Return the [x, y] coordinate for the center point of the cell that contains the specified text.  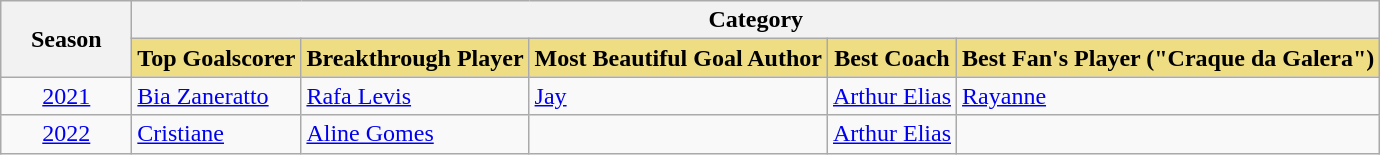
Breakthrough Player [415, 58]
2022 [66, 134]
Category [756, 20]
2021 [66, 96]
Rafa Levis [415, 96]
Rayanne [1168, 96]
Cristiane [216, 134]
Top Goalscorer [216, 58]
Season [66, 39]
Best Coach [892, 58]
Jay [678, 96]
Best Fan's Player ("Craque da Galera") [1168, 58]
Most Beautiful Goal Author [678, 58]
Aline Gomes [415, 134]
Bia Zaneratto [216, 96]
